Find where the given text appears and provide that cell's center as [X, Y] coordinate. 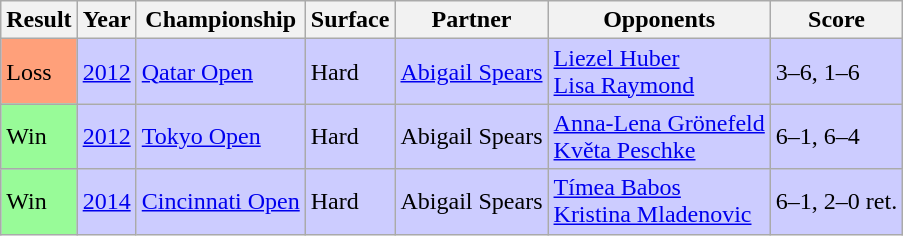
6–1, 2–0 ret. [836, 202]
Anna-Lena Grönefeld Květa Peschke [659, 136]
Result [39, 20]
Surface [350, 20]
Tímea Babos Kristina Mladenovic [659, 202]
2014 [106, 202]
Tokyo Open [220, 136]
Score [836, 20]
6–1, 6–4 [836, 136]
Qatar Open [220, 72]
Cincinnati Open [220, 202]
3–6, 1–6 [836, 72]
Partner [472, 20]
Liezel Huber Lisa Raymond [659, 72]
Opponents [659, 20]
Year [106, 20]
Loss [39, 72]
Championship [220, 20]
